Search for the cell housing the specified text and yield its (x, y) center coordinate. 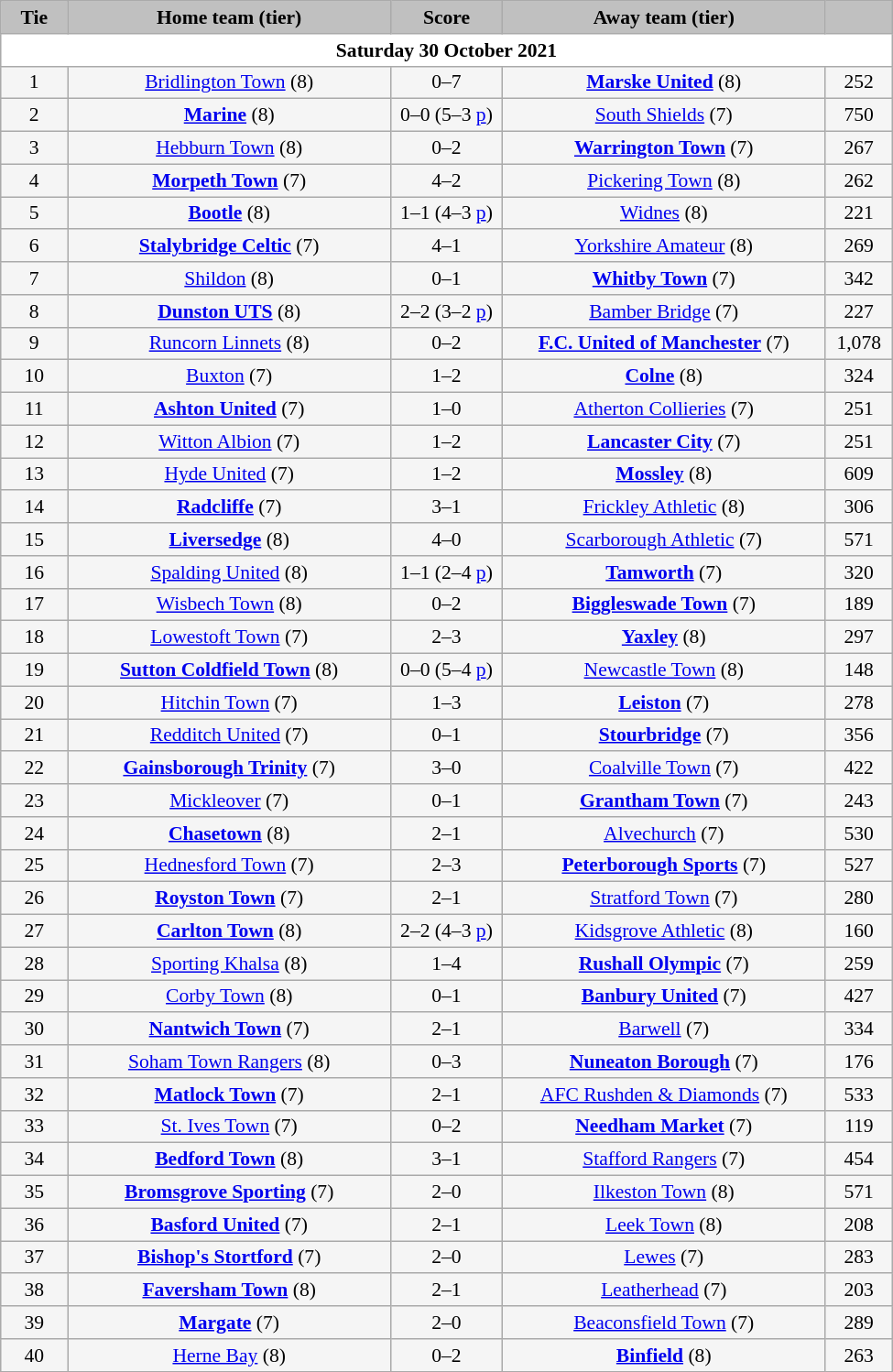
Warrington Town (7) (663, 148)
Lewes (7) (663, 1258)
Dunston UTS (8) (229, 311)
Sporting Khalsa (8) (229, 964)
259 (859, 964)
12 (35, 441)
1–0 (447, 409)
Beaconsfield Town (7) (663, 1323)
24 (35, 833)
Ashton United (7) (229, 409)
530 (859, 833)
Coalville Town (7) (663, 768)
Banbury United (7) (663, 996)
Bromsgrove Sporting (7) (229, 1192)
32 (35, 1094)
Redditch United (7) (229, 735)
Marske United (8) (663, 82)
Stratford Town (7) (663, 898)
221 (859, 213)
3–0 (447, 768)
33 (35, 1127)
1–4 (447, 964)
38 (35, 1290)
Ilkeston Town (8) (663, 1192)
2–2 (3–2 p) (447, 311)
26 (35, 898)
Hednesford Town (7) (229, 866)
262 (859, 180)
Stafford Rangers (7) (663, 1160)
11 (35, 409)
Nantwich Town (7) (229, 1029)
Home team (tier) (229, 17)
South Shields (7) (663, 115)
3 (35, 148)
Faversham Town (8) (229, 1290)
Carlton Town (8) (229, 931)
1–1 (2–4 p) (447, 572)
Bootle (8) (229, 213)
533 (859, 1094)
527 (859, 866)
289 (859, 1323)
Wisbech Town (8) (229, 604)
28 (35, 964)
Lowestoft Town (7) (229, 637)
Buxton (7) (229, 376)
Marine (8) (229, 115)
422 (859, 768)
5 (35, 213)
Widnes (8) (663, 213)
Witton Albion (7) (229, 441)
7 (35, 278)
Grantham Town (7) (663, 800)
1,078 (859, 343)
Bedford Town (8) (229, 1160)
Atherton Collieries (7) (663, 409)
Royston Town (7) (229, 898)
35 (35, 1192)
Nuneaton Borough (7) (663, 1062)
Bridlington Town (8) (229, 82)
Score (447, 17)
14 (35, 507)
Sutton Coldfield Town (8) (229, 670)
Radcliffe (7) (229, 507)
306 (859, 507)
8 (35, 311)
Tamworth (7) (663, 572)
23 (35, 800)
Away team (tier) (663, 17)
Needham Market (7) (663, 1127)
13 (35, 474)
243 (859, 800)
40 (35, 1356)
263 (859, 1356)
342 (859, 278)
283 (859, 1258)
Margate (7) (229, 1323)
Hebburn Town (8) (229, 148)
Scarborough Athletic (7) (663, 539)
Biggleswade Town (7) (663, 604)
Mickleover (7) (229, 800)
Basford United (7) (229, 1225)
21 (35, 735)
Pickering Town (8) (663, 180)
Bishop's Stortford (7) (229, 1258)
609 (859, 474)
St. Ives Town (7) (229, 1127)
0–0 (5–4 p) (447, 670)
34 (35, 1160)
Colne (8) (663, 376)
Morpeth Town (7) (229, 180)
6 (35, 246)
Rushall Olympic (7) (663, 964)
Leatherhead (7) (663, 1290)
2 (35, 115)
160 (859, 931)
750 (859, 115)
25 (35, 866)
Newcastle Town (8) (663, 670)
227 (859, 311)
Herne Bay (8) (229, 1356)
18 (35, 637)
Saturday 30 October 2021 (447, 50)
Barwell (7) (663, 1029)
297 (859, 637)
Peterborough Sports (7) (663, 866)
9 (35, 343)
Whitby Town (7) (663, 278)
Matlock Town (7) (229, 1094)
119 (859, 1127)
320 (859, 572)
356 (859, 735)
176 (859, 1062)
Stalybridge Celtic (7) (229, 246)
Lancaster City (7) (663, 441)
324 (859, 376)
148 (859, 670)
Soham Town Rangers (8) (229, 1062)
334 (859, 1029)
Alvechurch (7) (663, 833)
Gainsborough Trinity (7) (229, 768)
269 (859, 246)
17 (35, 604)
Corby Town (8) (229, 996)
0–3 (447, 1062)
29 (35, 996)
Leek Town (8) (663, 1225)
Leiston (7) (663, 702)
189 (859, 604)
Hyde United (7) (229, 474)
16 (35, 572)
Liversedge (8) (229, 539)
0–7 (447, 82)
36 (35, 1225)
30 (35, 1029)
F.C. United of Manchester (7) (663, 343)
4–0 (447, 539)
Runcorn Linnets (8) (229, 343)
20 (35, 702)
Mossley (8) (663, 474)
Yorkshire Amateur (8) (663, 246)
1–3 (447, 702)
0–0 (5–3 p) (447, 115)
39 (35, 1323)
203 (859, 1290)
31 (35, 1062)
Frickley Athletic (8) (663, 507)
1–1 (4–3 p) (447, 213)
37 (35, 1258)
1 (35, 82)
10 (35, 376)
Bamber Bridge (7) (663, 311)
15 (35, 539)
208 (859, 1225)
278 (859, 702)
AFC Rushden & Diamonds (7) (663, 1094)
4–1 (447, 246)
280 (859, 898)
Kidsgrove Athletic (8) (663, 931)
2–2 (4–3 p) (447, 931)
267 (859, 148)
19 (35, 670)
Hitchin Town (7) (229, 702)
Binfield (8) (663, 1356)
Spalding United (8) (229, 572)
4–2 (447, 180)
454 (859, 1160)
Yaxley (8) (663, 637)
22 (35, 768)
427 (859, 996)
4 (35, 180)
Stourbridge (7) (663, 735)
Tie (35, 17)
Chasetown (8) (229, 833)
Shildon (8) (229, 278)
252 (859, 82)
27 (35, 931)
